Locate the cell with the specified text and output its (X, Y) center coordinate. 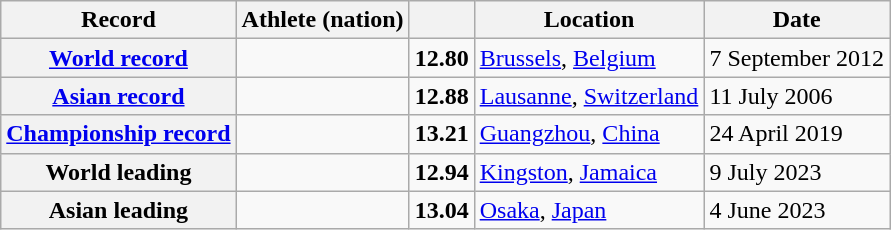
Asian leading (118, 210)
Athlete (nation) (322, 20)
World record (118, 58)
7 September 2012 (797, 58)
Location (589, 20)
Brussels, Belgium (589, 58)
9 July 2023 (797, 172)
World leading (118, 172)
12.94 (442, 172)
Asian record (118, 96)
Kingston, Jamaica (589, 172)
11 July 2006 (797, 96)
24 April 2019 (797, 134)
Date (797, 20)
Championship record (118, 134)
Record (118, 20)
13.04 (442, 210)
4 June 2023 (797, 210)
13.21 (442, 134)
Lausanne, Switzerland (589, 96)
12.88 (442, 96)
Osaka, Japan (589, 210)
Guangzhou, China (589, 134)
12.80 (442, 58)
